From the cell containing the given text, extract its center point as (X, Y) coordinate. 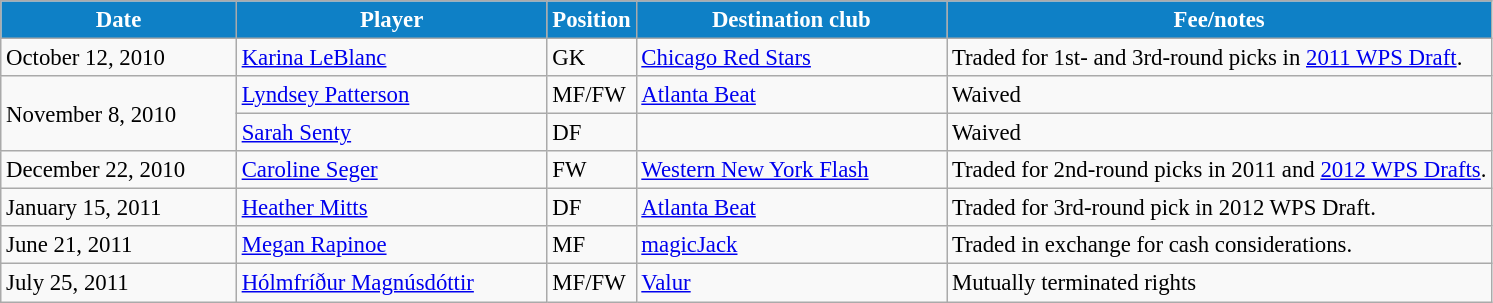
Caroline Seger (392, 170)
Valur (792, 283)
Destination club (792, 20)
magicJack (792, 245)
GK (592, 58)
Traded for 1st- and 3rd-round picks in 2011 WPS Draft. (1220, 58)
Hólmfríður Magnúsdóttir (392, 283)
January 15, 2011 (119, 208)
Traded for 2nd-round picks in 2011 and 2012 WPS Drafts. (1220, 170)
July 25, 2011 (119, 283)
Fee/notes (1220, 20)
Traded in exchange for cash considerations. (1220, 245)
Mutually terminated rights (1220, 283)
Date (119, 20)
Chicago Red Stars (792, 58)
Traded for 3rd-round pick in 2012 WPS Draft. (1220, 208)
Megan Rapinoe (392, 245)
June 21, 2011 (119, 245)
Lyndsey Patterson (392, 95)
November 8, 2010 (119, 114)
Player (392, 20)
MF (592, 245)
FW (592, 170)
Sarah Senty (392, 133)
Heather Mitts (392, 208)
December 22, 2010 (119, 170)
Karina LeBlanc (392, 58)
Western New York Flash (792, 170)
October 12, 2010 (119, 58)
Position (592, 20)
